Detect which cell encompasses the target text, then output its (X, Y) center coordinate. 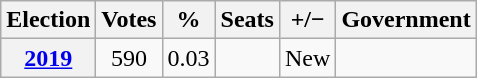
2019 (48, 58)
% (188, 20)
Election (48, 20)
0.03 (188, 58)
Votes (129, 20)
New (307, 58)
Seats (247, 20)
590 (129, 58)
+/− (307, 20)
Government (406, 20)
